Determine the (x, y) coordinate at the center of the cell enclosing the given text.  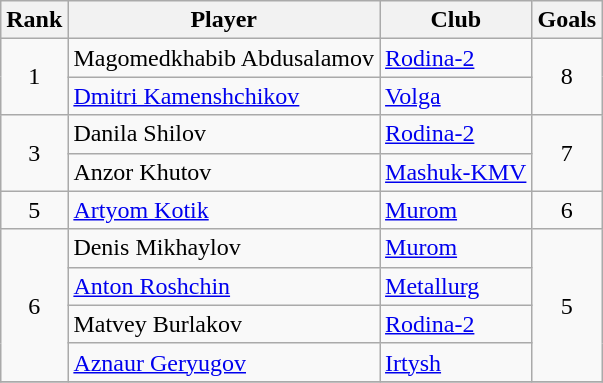
Magomedkhabib Abdusalamov (224, 58)
Rank (34, 20)
Danila Shilov (224, 134)
8 (567, 77)
Artyom Kotik (224, 210)
Irtysh (456, 362)
Volga (456, 96)
Player (224, 20)
Anzor Khutov (224, 172)
Metallurg (456, 286)
Aznaur Geryugov (224, 362)
Mashuk-KMV (456, 172)
Dmitri Kamenshchikov (224, 96)
1 (34, 77)
Anton Roshchin (224, 286)
7 (567, 153)
Goals (567, 20)
Denis Mikhaylov (224, 248)
Matvey Burlakov (224, 324)
3 (34, 153)
Club (456, 20)
